From the cell containing the given text, extract its center point as (x, y) coordinate. 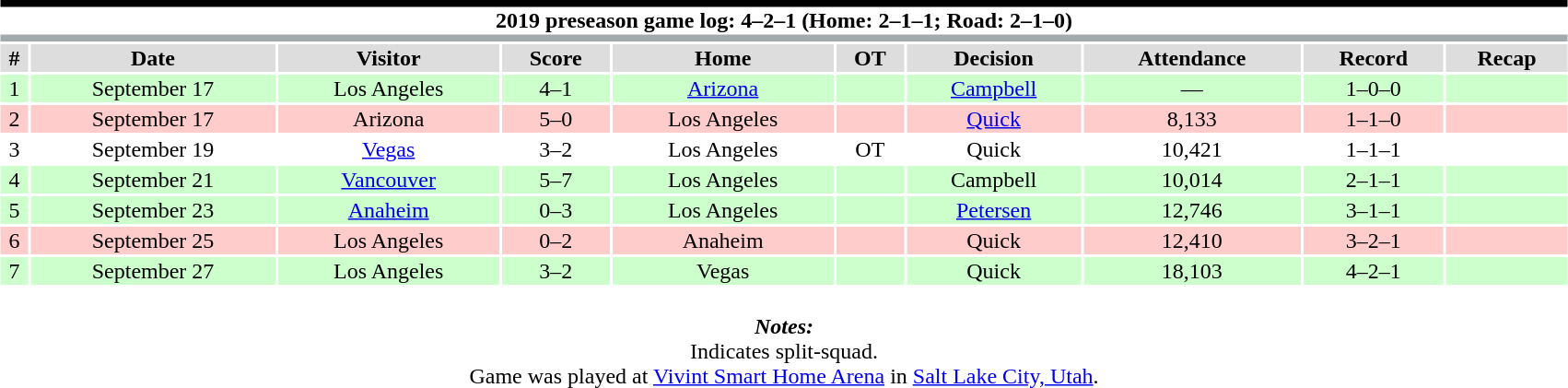
12,746 (1192, 210)
0–2 (556, 241)
September 21 (153, 180)
2 (15, 119)
Score (556, 58)
Vancouver (389, 180)
5–7 (556, 180)
4–2–1 (1374, 271)
1–0–0 (1374, 88)
September 23 (153, 210)
6 (15, 241)
3–1–1 (1374, 210)
— (1192, 88)
Home (723, 58)
September 27 (153, 271)
3–2–1 (1374, 241)
Decision (993, 58)
3 (15, 149)
5–0 (556, 119)
10,014 (1192, 180)
4–1 (556, 88)
2–1–1 (1374, 180)
12,410 (1192, 241)
September 19 (153, 149)
Record (1374, 58)
Petersen (993, 210)
Date (153, 58)
2019 preseason game log: 4–2–1 (Home: 2–1–1; Road: 2–1–0) (784, 20)
18,103 (1192, 271)
# (15, 58)
September 25 (153, 241)
1–1–1 (1374, 149)
Recap (1507, 58)
4 (15, 180)
Attendance (1192, 58)
8,133 (1192, 119)
0–3 (556, 210)
7 (15, 271)
10,421 (1192, 149)
1–1–0 (1374, 119)
Visitor (389, 58)
1 (15, 88)
5 (15, 210)
